For the text-containing cell, return its midpoint in (X, Y) coordinate format. 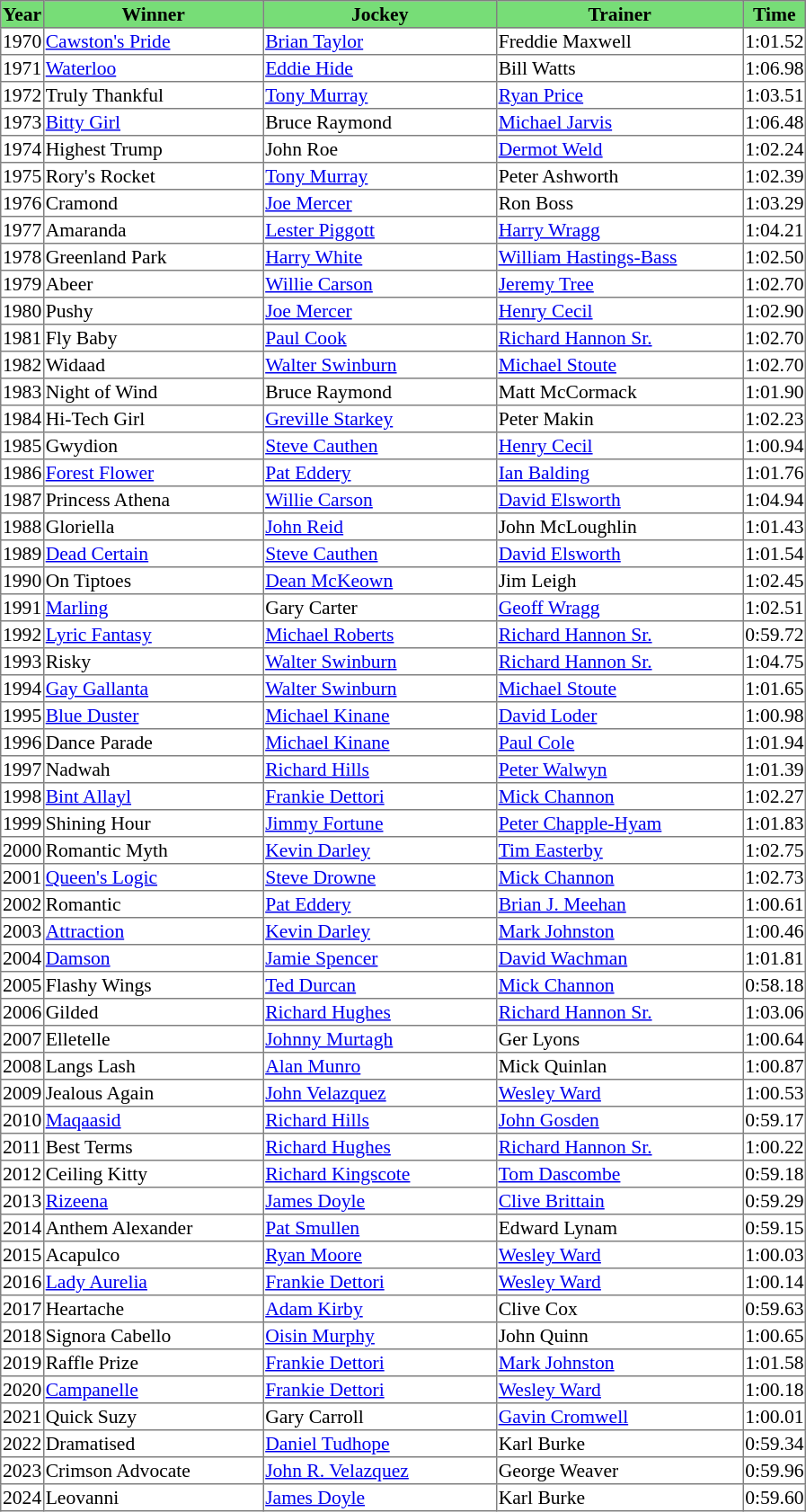
2024 (22, 1498)
Heartache (153, 1309)
0:59.18 (775, 1174)
1:01.76 (775, 473)
1:01.58 (775, 1363)
Oisin Murphy (380, 1336)
Cramond (153, 203)
Forest Flower (153, 473)
2013 (22, 1201)
0:59.17 (775, 1120)
1:01.90 (775, 392)
2012 (22, 1174)
Michael Roberts (380, 635)
1:01.65 (775, 689)
Shining Hour (153, 823)
Geoff Wragg (619, 608)
Ryan Price (619, 95)
1:01.83 (775, 823)
1:03.51 (775, 95)
Peter Ashworth (619, 176)
1:00.94 (775, 446)
1:02.73 (775, 877)
Blue Duster (153, 716)
Flashy Wings (153, 985)
Jealous Again (153, 1093)
1:04.21 (775, 230)
Harry White (380, 257)
1986 (22, 473)
Nadwah (153, 769)
1:01.81 (775, 958)
Harry Wragg (619, 230)
Eddie Hide (380, 68)
1:02.51 (775, 608)
Paul Cole (619, 743)
Dramatised (153, 1444)
2023 (22, 1471)
1:00.01 (775, 1417)
Clive Brittain (619, 1201)
William Hastings-Bass (619, 257)
0:59.60 (775, 1498)
Paul Cook (380, 338)
0:59.34 (775, 1444)
Peter Chapple-Hyam (619, 823)
Ron Boss (619, 203)
Jeremy Tree (619, 284)
1:00.03 (775, 1255)
1976 (22, 203)
1:02.75 (775, 850)
1:00.61 (775, 904)
Raffle Prize (153, 1363)
1:01.94 (775, 743)
1975 (22, 176)
1980 (22, 311)
1:04.94 (775, 500)
Lester Piggott (380, 230)
Elletelle (153, 1039)
John Velazquez (380, 1093)
Greville Starkey (380, 419)
1971 (22, 68)
Night of Wind (153, 392)
1982 (22, 365)
1972 (22, 95)
Ryan Moore (380, 1255)
1995 (22, 716)
Clive Cox (619, 1309)
Hi-Tech Girl (153, 419)
0:59.29 (775, 1201)
1:01.43 (775, 527)
George Weaver (619, 1471)
Alan Munro (380, 1066)
Leovanni (153, 1498)
Quick Suzy (153, 1417)
Signora Cabello (153, 1336)
Ceiling Kitty (153, 1174)
1:01.39 (775, 769)
1:02.24 (775, 149)
1985 (22, 446)
1:03.29 (775, 203)
On Tiptoes (153, 581)
Gay Gallanta (153, 689)
1996 (22, 743)
1:02.90 (775, 311)
Anthem Alexander (153, 1228)
2014 (22, 1228)
Time (775, 14)
1989 (22, 554)
Trainer (619, 14)
1:04.75 (775, 662)
1:01.52 (775, 41)
0:58.18 (775, 985)
1:06.48 (775, 122)
1:01.54 (775, 554)
Romantic (153, 904)
1984 (22, 419)
1998 (22, 796)
Brian J. Meehan (619, 904)
John R. Velazquez (380, 1471)
2003 (22, 931)
1:00.87 (775, 1066)
1:06.98 (775, 68)
Crimson Advocate (153, 1471)
2015 (22, 1255)
Damson (153, 958)
John Gosden (619, 1120)
1:02.45 (775, 581)
David Wachman (619, 958)
2002 (22, 904)
Matt McCormack (619, 392)
Queen's Logic (153, 877)
Peter Walwyn (619, 769)
1:00.14 (775, 1282)
Attraction (153, 931)
Greenland Park (153, 257)
Tom Dascombe (619, 1174)
1990 (22, 581)
2011 (22, 1147)
2020 (22, 1390)
Gloriella (153, 527)
John Roe (380, 149)
1:00.22 (775, 1147)
Ian Balding (619, 473)
1:00.98 (775, 716)
0:59.15 (775, 1228)
Rory's Rocket (153, 176)
1988 (22, 527)
1999 (22, 823)
1:02.39 (775, 176)
0:59.96 (775, 1471)
2018 (22, 1336)
2009 (22, 1093)
1:03.06 (775, 1012)
John Reid (380, 527)
Gilded (153, 1012)
Maqaasid (153, 1120)
1981 (22, 338)
0:59.72 (775, 635)
2010 (22, 1120)
Jamie Spencer (380, 958)
2005 (22, 985)
Langs Lash (153, 1066)
1974 (22, 149)
Steve Drowne (380, 877)
Year (22, 14)
Gary Carroll (380, 1417)
Marling (153, 608)
Pat Smullen (380, 1228)
2001 (22, 877)
2016 (22, 1282)
1:00.53 (775, 1093)
2006 (22, 1012)
Bill Watts (619, 68)
2008 (22, 1066)
1983 (22, 392)
Lyric Fantasy (153, 635)
Peter Makin (619, 419)
Tim Easterby (619, 850)
2004 (22, 958)
Bint Allayl (153, 796)
2021 (22, 1417)
Dermot Weld (619, 149)
Ted Durcan (380, 985)
Daniel Tudhope (380, 1444)
2022 (22, 1444)
Johnny Murtagh (380, 1039)
Gavin Cromwell (619, 1417)
Acapulco (153, 1255)
2019 (22, 1363)
1:02.27 (775, 796)
Ger Lyons (619, 1039)
1977 (22, 230)
2000 (22, 850)
1973 (22, 122)
1:02.50 (775, 257)
1979 (22, 284)
Waterloo (153, 68)
Michael Jarvis (619, 122)
1:00.65 (775, 1336)
Truly Thankful (153, 95)
Jimmy Fortune (380, 823)
1997 (22, 769)
2017 (22, 1309)
Dead Certain (153, 554)
Pushy (153, 311)
Gwydion (153, 446)
Adam Kirby (380, 1309)
1:00.18 (775, 1390)
Gary Carter (380, 608)
Mick Quinlan (619, 1066)
Dance Parade (153, 743)
Romantic Myth (153, 850)
1:02.23 (775, 419)
Bitty Girl (153, 122)
Widaad (153, 365)
Risky (153, 662)
1993 (22, 662)
Lady Aurelia (153, 1282)
Richard Kingscote (380, 1174)
Highest Trump (153, 149)
2007 (22, 1039)
1970 (22, 41)
1987 (22, 500)
Best Terms (153, 1147)
Jim Leigh (619, 581)
1978 (22, 257)
1:00.64 (775, 1039)
Cawston's Pride (153, 41)
1992 (22, 635)
Abeer (153, 284)
Jockey (380, 14)
Dean McKeown (380, 581)
1991 (22, 608)
Edward Lynam (619, 1228)
John McLoughlin (619, 527)
Princess Athena (153, 500)
Campanelle (153, 1390)
Fly Baby (153, 338)
Freddie Maxwell (619, 41)
Winner (153, 14)
0:59.63 (775, 1309)
Amaranda (153, 230)
1:00.46 (775, 931)
1994 (22, 689)
Rizeena (153, 1201)
Brian Taylor (380, 41)
David Loder (619, 716)
John Quinn (619, 1336)
